Provide the (x, y) coordinate of the cell's center where the given text is located.  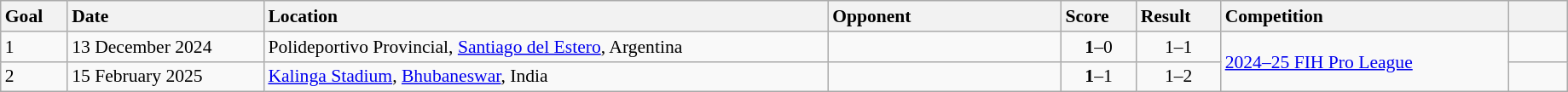
Kalinga Stadium, Bhubaneswar, India (546, 77)
15 February 2025 (165, 77)
Polideportivo Provincial, Santiago del Estero, Argentina (546, 47)
Goal (34, 16)
13 December 2024 (165, 47)
Date (165, 16)
Score (1098, 16)
2024–25 FIH Pro League (1365, 61)
2 (34, 77)
1–0 (1098, 47)
1 (34, 47)
1–2 (1178, 77)
Competition (1365, 16)
Opponent (945, 16)
Result (1178, 16)
Location (546, 16)
